Search for the cell housing the specified text and yield its [X, Y] center coordinate. 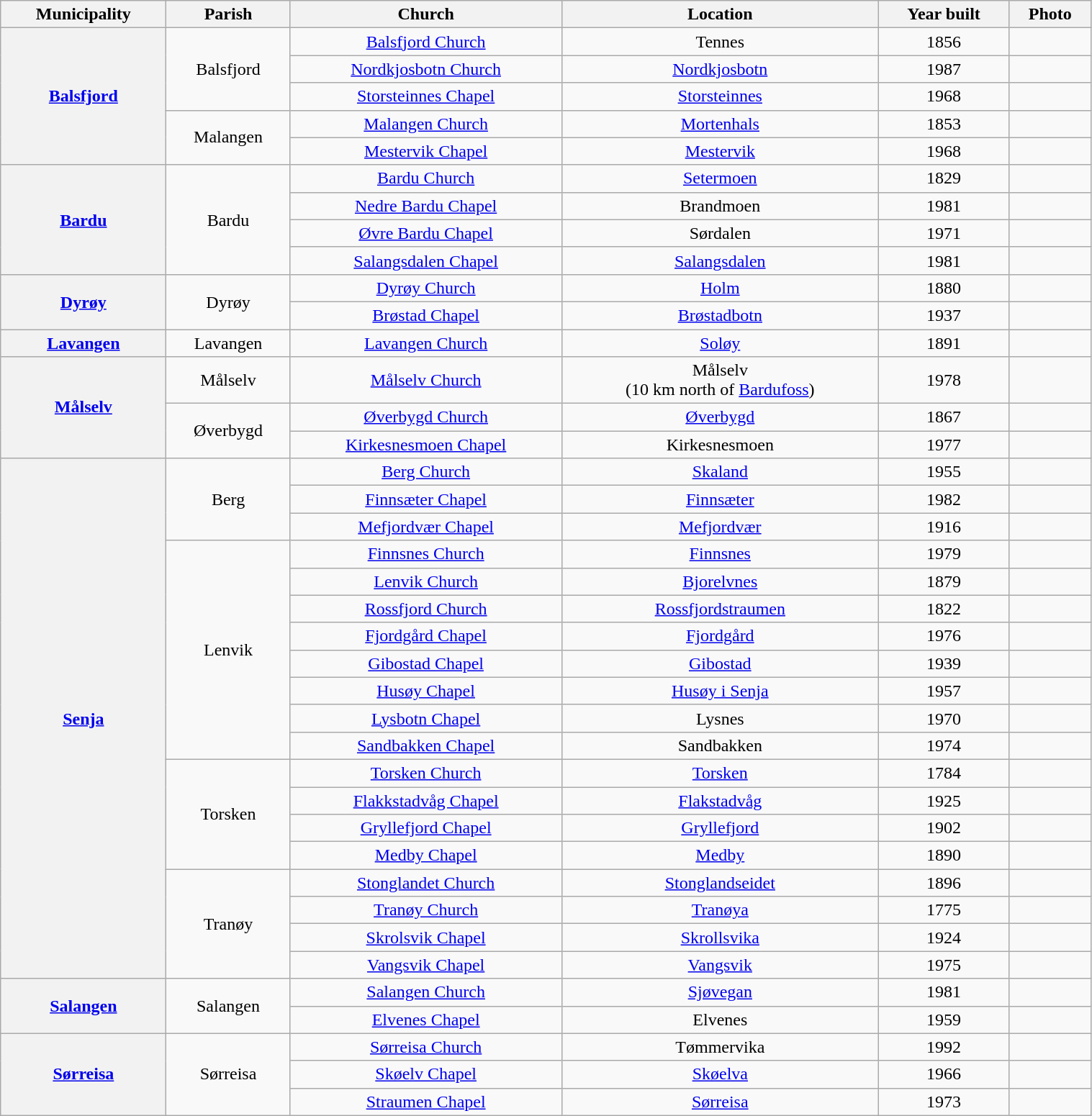
Fjordgård [720, 636]
1924 [943, 938]
Rossfjordstraumen [720, 609]
Location [720, 14]
Brøstad Chapel [426, 315]
Lenvik [228, 650]
1977 [943, 445]
Tranøya [720, 910]
Finnsæter [720, 499]
Sørdalen [720, 233]
Nedre Bardu Chapel [426, 206]
Gryllefjord Chapel [426, 828]
Bjorelvnes [720, 581]
Fjordgård Chapel [426, 636]
Torsken Church [426, 773]
Stonglandet Church [426, 883]
Tennes [720, 42]
Mortenhals [720, 124]
Kirkesnesmoen Chapel [426, 445]
Elvenes [720, 1020]
Malangen Church [426, 124]
1992 [943, 1047]
Senja [84, 718]
Tømmervika [720, 1047]
Photo [1050, 14]
Skøelv Chapel [426, 1074]
Nordkjosbotn [720, 69]
1867 [943, 417]
1957 [943, 691]
Målselv(10 km north of Bardufoss) [720, 380]
Mestervik Chapel [426, 151]
1987 [943, 69]
Finnsnes [720, 554]
Husøy Chapel [426, 691]
Mefjordvær Chapel [426, 527]
Elvenes Chapel [426, 1020]
Salangsdalen Chapel [426, 260]
Berg [228, 499]
1829 [943, 178]
Tranøy Church [426, 910]
1902 [943, 828]
Skrollsvika [720, 938]
Mefjordvær [720, 527]
1975 [943, 965]
Storsteinnes [720, 96]
1970 [943, 718]
Church [426, 14]
1890 [943, 856]
Tranøy [228, 924]
1891 [943, 343]
Setermoen [720, 178]
Dyrøy Church [426, 288]
1880 [943, 288]
Storsteinnes Chapel [426, 96]
Vangsvik Chapel [426, 965]
Parish [228, 14]
Berg Church [426, 472]
Salangen Church [426, 992]
Husøy i Senja [720, 691]
Straumen Chapel [426, 1102]
Medby Chapel [426, 856]
Stonglandseidet [720, 883]
Sandbakken Chapel [426, 745]
1822 [943, 609]
Lavangen Church [426, 343]
1976 [943, 636]
Øvre Bardu Chapel [426, 233]
Year built [943, 14]
Lysbotn Chapel [426, 718]
1979 [943, 554]
Vangsvik [720, 965]
1959 [943, 1020]
Holm [720, 288]
Balsfjord Church [426, 42]
Medby [720, 856]
Kirkesnesmoen [720, 445]
Målselv Church [426, 380]
Gibostad Chapel [426, 663]
Nordkjosbotn Church [426, 69]
Flakstadvåg [720, 801]
Øverbygd Church [426, 417]
1853 [943, 124]
Mestervik [720, 151]
Lysnes [720, 718]
1879 [943, 581]
Rossfjord Church [426, 609]
Salangsdalen [720, 260]
1775 [943, 910]
Finnsæter Chapel [426, 499]
Gibostad [720, 663]
Skøelva [720, 1074]
Lenvik Church [426, 581]
1973 [943, 1102]
1939 [943, 663]
Gryllefjord [720, 828]
Sørreisa Church [426, 1047]
Malangen [228, 137]
1982 [943, 499]
1971 [943, 233]
1974 [943, 745]
1784 [943, 773]
1978 [943, 380]
1925 [943, 801]
Municipality [84, 14]
Bardu Church [426, 178]
Soløy [720, 343]
1966 [943, 1074]
Finnsnes Church [426, 554]
Skrolsvik Chapel [426, 938]
Sjøvegan [720, 992]
1955 [943, 472]
Sandbakken [720, 745]
Brandmoen [720, 206]
Flakkstadvåg Chapel [426, 801]
1896 [943, 883]
Brøstadbotn [720, 315]
Skaland [720, 472]
1856 [943, 42]
1916 [943, 527]
1937 [943, 315]
